Pinpoint the cell where the given text exists, returning its (x, y) midpoint coordinate. 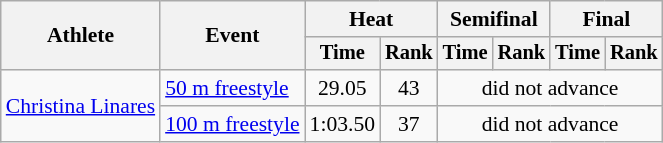
Final (606, 19)
Semifinal (494, 19)
100 m freestyle (232, 124)
Event (232, 36)
Athlete (80, 36)
Christina Linares (80, 106)
Heat (372, 19)
1:03.50 (342, 124)
29.05 (342, 88)
37 (409, 124)
43 (409, 88)
50 m freestyle (232, 88)
